Provide the [X, Y] coordinate of the cell's center where the given text is located.  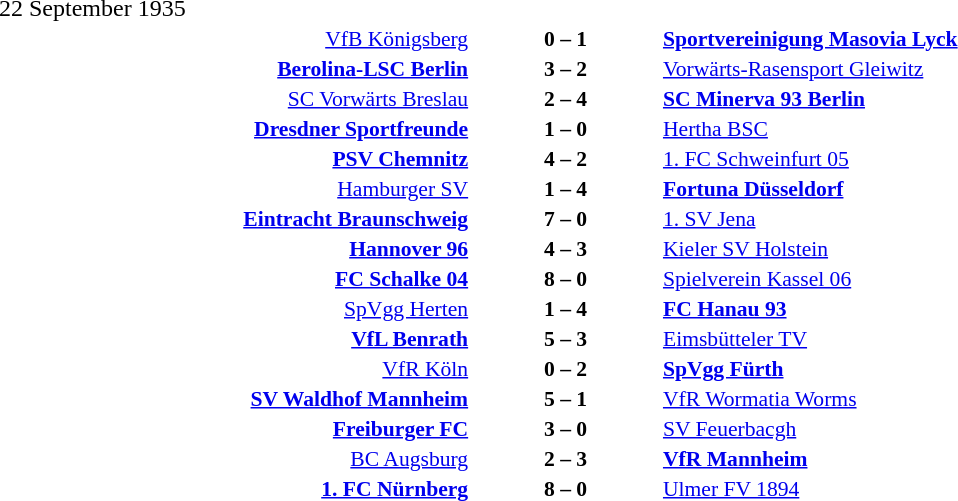
3 – 2 [566, 68]
1 – 0 [566, 128]
4 – 3 [566, 248]
3 – 0 [566, 428]
5 – 1 [566, 398]
4 – 2 [566, 158]
5 – 3 [566, 338]
0 – 2 [566, 368]
2 – 3 [566, 458]
0 – 1 [566, 38]
8 – 0 [566, 278]
7 – 0 [566, 218]
2 – 4 [566, 98]
